Identify which cell holds the provided text, then report its (x, y) central coordinate. 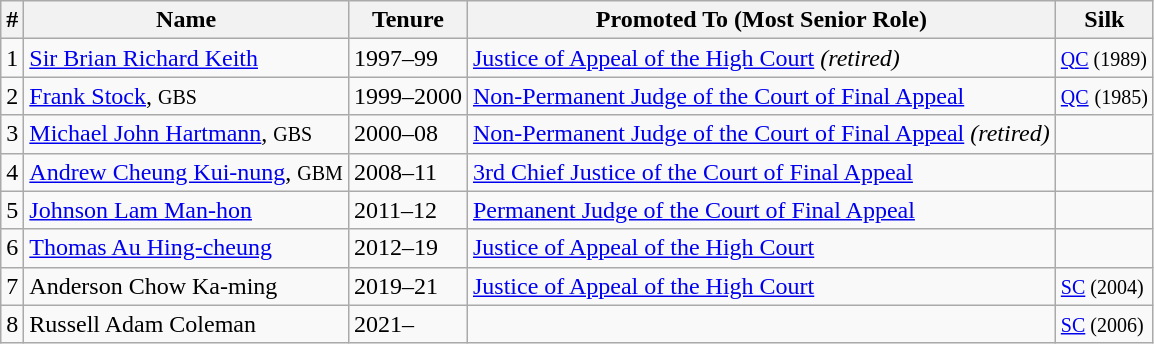
Andrew Cheung Kui-nung, GBM (186, 172)
Non-Permanent Judge of the Court of Final Appeal (retired) (761, 134)
SC (2006) (1104, 324)
2021– (408, 324)
5 (12, 210)
Name (186, 20)
Justice of Appeal of the High Court (retired) (761, 58)
6 (12, 248)
8 (12, 324)
2 (12, 96)
2019–21 (408, 286)
1997–99 (408, 58)
Non-Permanent Judge of the Court of Final Appeal (761, 96)
Anderson Chow Ka-ming (186, 286)
2000–08 (408, 134)
2011–12 (408, 210)
7 (12, 286)
# (12, 20)
QC (1985) (1104, 96)
QC (1989) (1104, 58)
Sir Brian Richard Keith (186, 58)
Tenure (408, 20)
Michael John Hartmann, GBS (186, 134)
SC (2004) (1104, 286)
1 (12, 58)
3rd Chief Justice of the Court of Final Appeal (761, 172)
Permanent Judge of the Court of Final Appeal (761, 210)
Promoted To (Most Senior Role) (761, 20)
Russell Adam Coleman (186, 324)
Thomas Au Hing-cheung (186, 248)
Frank Stock, GBS (186, 96)
2008–11 (408, 172)
Silk (1104, 20)
4 (12, 172)
Johnson Lam Man-hon (186, 210)
3 (12, 134)
2012–19 (408, 248)
1999–2000 (408, 96)
